Determine the (X, Y) coordinate at the center of the cell enclosing the given text.  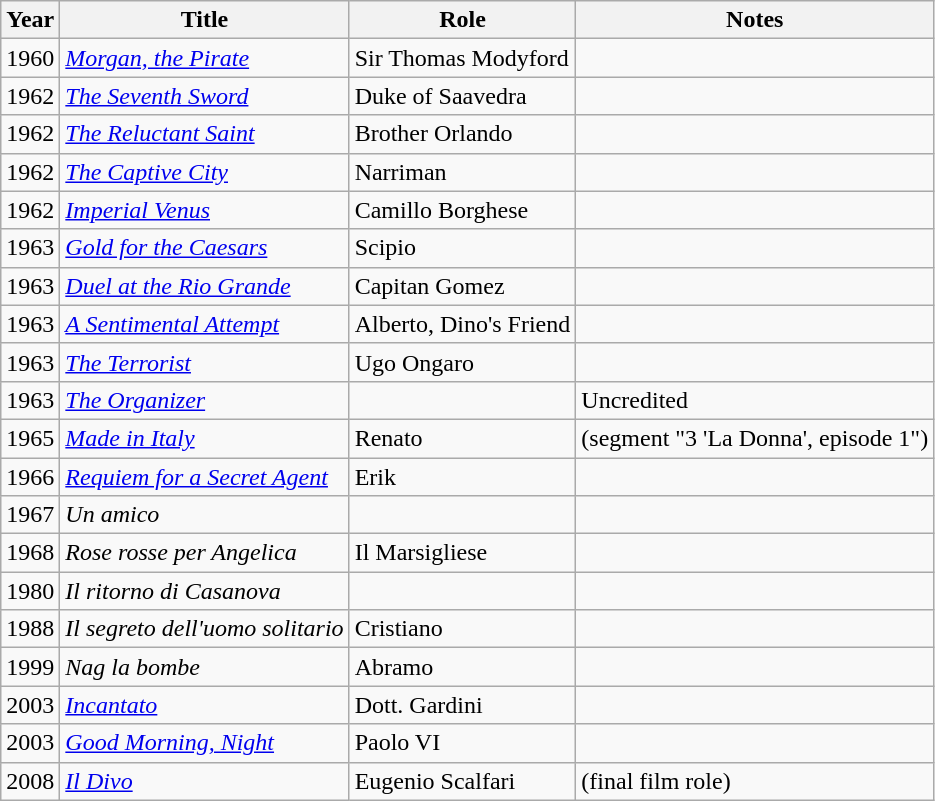
1966 (30, 477)
Il Marsigliese (462, 553)
Duke of Saavedra (462, 96)
Sir Thomas Modyford (462, 58)
The Reluctant Saint (204, 134)
1980 (30, 591)
1960 (30, 58)
Cristiano (462, 629)
Good Morning, Night (204, 743)
Dott. Gardini (462, 705)
Brother Orlando (462, 134)
(final film role) (755, 781)
1967 (30, 515)
The Organizer (204, 400)
Imperial Venus (204, 210)
Rose rosse per Angelica (204, 553)
Paolo VI (462, 743)
The Terrorist (204, 362)
Gold for the Caesars (204, 248)
Notes (755, 20)
Requiem for a Secret Agent (204, 477)
Ugo Ongaro (462, 362)
Il ritorno di Casanova (204, 591)
Erik (462, 477)
Nag la bombe (204, 667)
1965 (30, 438)
Title (204, 20)
Camillo Borghese (462, 210)
1999 (30, 667)
Incantato (204, 705)
1988 (30, 629)
Il segreto dell'uomo solitario (204, 629)
Il Divo (204, 781)
Made in Italy (204, 438)
Narriman (462, 172)
2008 (30, 781)
Morgan, the Pirate (204, 58)
Capitan Gomez (462, 286)
Role (462, 20)
Year (30, 20)
Scipio (462, 248)
Uncredited (755, 400)
(segment "3 'La Donna', episode 1") (755, 438)
A Sentimental Attempt (204, 324)
Abramo (462, 667)
Alberto, Dino's Friend (462, 324)
The Seventh Sword (204, 96)
1968 (30, 553)
Duel at the Rio Grande (204, 286)
The Captive City (204, 172)
Renato (462, 438)
Eugenio Scalfari (462, 781)
Un amico (204, 515)
